Scan for the cell matching the given text and deliver its (x, y) coordinate at center. 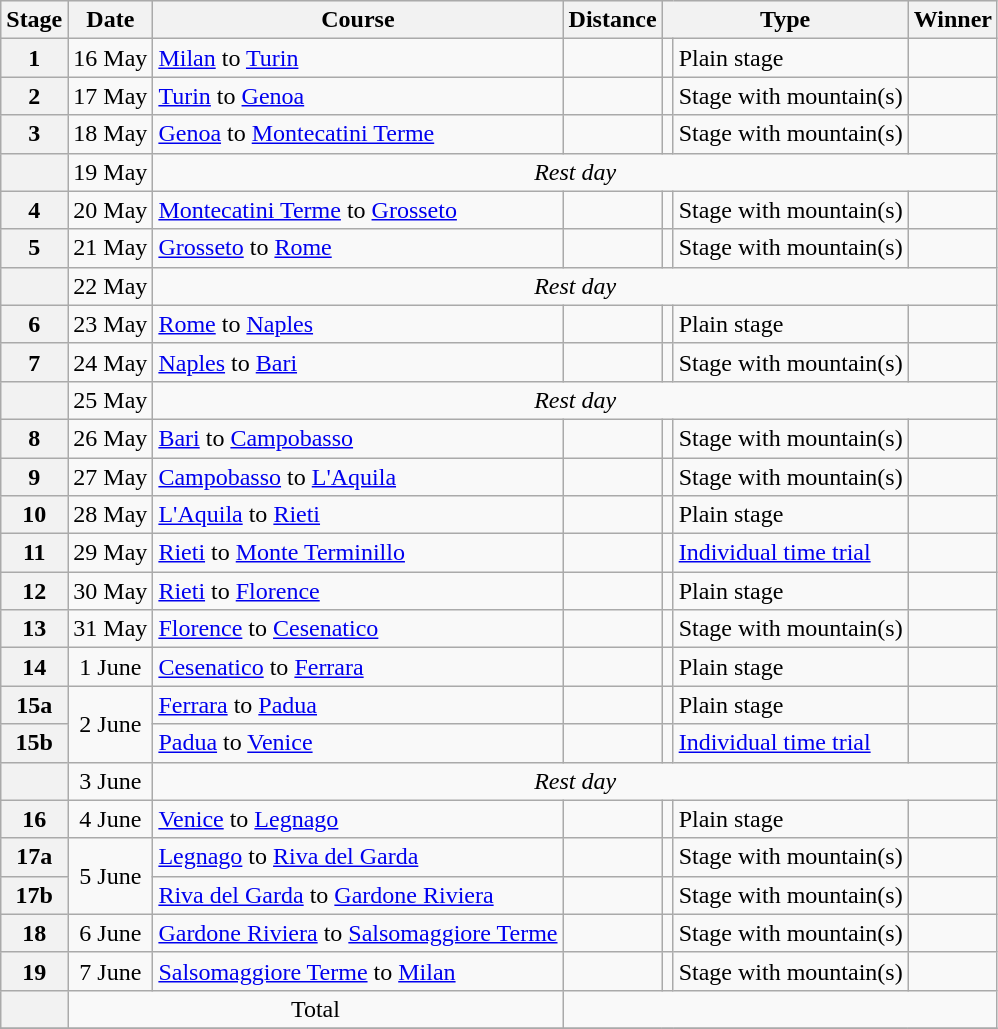
Florence to Cesenatico (358, 629)
7 (34, 362)
Total (316, 1009)
16 (34, 819)
15a (34, 705)
5 (34, 248)
17a (34, 857)
17 May (110, 96)
23 May (110, 324)
19 (34, 971)
Campobasso to L'Aquila (358, 477)
Montecatini Terme to Grosseto (358, 210)
2 June (110, 724)
Stage (34, 20)
Grosseto to Rome (358, 248)
1 June (110, 667)
4 June (110, 819)
Genoa to Montecatini Terme (358, 134)
Course (358, 20)
7 June (110, 971)
Rieti to Monte Terminillo (358, 553)
Venice to Legnago (358, 819)
5 June (110, 876)
27 May (110, 477)
31 May (110, 629)
20 May (110, 210)
18 (34, 933)
12 (34, 591)
13 (34, 629)
26 May (110, 438)
Cesenatico to Ferrara (358, 667)
Turin to Genoa (358, 96)
28 May (110, 515)
1 (34, 58)
29 May (110, 553)
9 (34, 477)
Distance (612, 20)
18 May (110, 134)
22 May (110, 286)
14 (34, 667)
Date (110, 20)
6 June (110, 933)
Type (785, 20)
Ferrara to Padua (358, 705)
Gardone Riviera to Salsomaggiore Terme (358, 933)
25 May (110, 400)
3 (34, 134)
Winner (952, 20)
4 (34, 210)
Milan to Turin (358, 58)
15b (34, 743)
21 May (110, 248)
10 (34, 515)
Rome to Naples (358, 324)
Legnago to Riva del Garda (358, 857)
L'Aquila to Rieti (358, 515)
24 May (110, 362)
Riva del Garda to Gardone Riviera (358, 895)
16 May (110, 58)
19 May (110, 172)
Rieti to Florence (358, 591)
Naples to Bari (358, 362)
3 June (110, 781)
8 (34, 438)
Padua to Venice (358, 743)
2 (34, 96)
30 May (110, 591)
Salsomaggiore Terme to Milan (358, 971)
Bari to Campobasso (358, 438)
6 (34, 324)
11 (34, 553)
17b (34, 895)
